Identify which cell holds the provided text, then report its [x, y] central coordinate. 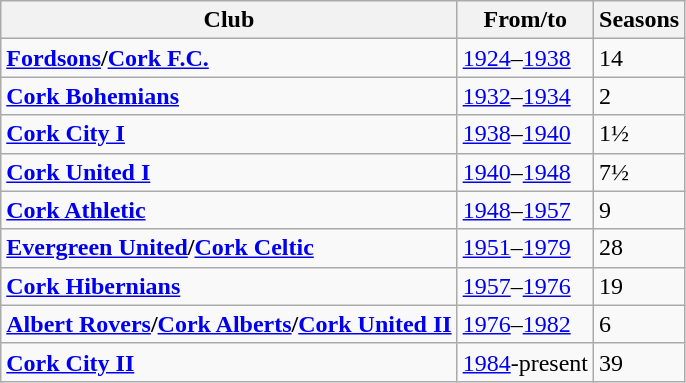
Cork Bohemians [229, 96]
1940–1948 [525, 172]
1½ [640, 134]
Cork United I [229, 172]
Seasons [640, 20]
7½ [640, 172]
Cork Athletic [229, 210]
9 [640, 210]
1938–1940 [525, 134]
2 [640, 96]
1932–1934 [525, 96]
Cork City II [229, 362]
19 [640, 286]
6 [640, 324]
14 [640, 58]
Fordsons/Cork F.C. [229, 58]
1957–1976 [525, 286]
Cork Hibernians [229, 286]
1948–1957 [525, 210]
1976–1982 [525, 324]
28 [640, 248]
1984-present [525, 362]
Evergreen United/Cork Celtic [229, 248]
1951–1979 [525, 248]
39 [640, 362]
1924–1938 [525, 58]
From/to [525, 20]
Albert Rovers/Cork Alberts/Cork United II [229, 324]
Club [229, 20]
Cork City I [229, 134]
